Search for the cell housing the specified text and yield its [x, y] center coordinate. 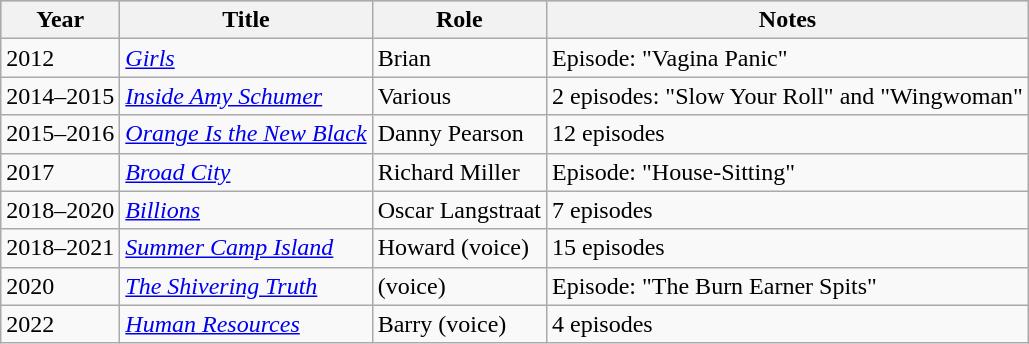
Howard (voice) [459, 248]
Broad City [246, 172]
2017 [60, 172]
Girls [246, 58]
2014–2015 [60, 96]
7 episodes [787, 210]
Oscar Langstraat [459, 210]
Summer Camp Island [246, 248]
Year [60, 20]
Billions [246, 210]
2022 [60, 324]
2018–2020 [60, 210]
2015–2016 [60, 134]
2020 [60, 286]
Various [459, 96]
2012 [60, 58]
Danny Pearson [459, 134]
Orange Is the New Black [246, 134]
2 episodes: "Slow Your Roll" and "Wingwoman" [787, 96]
15 episodes [787, 248]
Role [459, 20]
(voice) [459, 286]
Episode: "Vagina Panic" [787, 58]
Notes [787, 20]
Brian [459, 58]
Title [246, 20]
Richard Miller [459, 172]
Episode: "House-Sitting" [787, 172]
Human Resources [246, 324]
Barry (voice) [459, 324]
The Shivering Truth [246, 286]
12 episodes [787, 134]
2018–2021 [60, 248]
4 episodes [787, 324]
Inside Amy Schumer [246, 96]
Episode: "The Burn Earner Spits" [787, 286]
